Search for the cell housing the specified text and yield its (x, y) center coordinate. 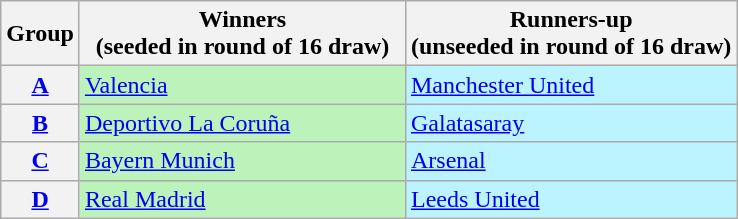
Deportivo La Coruña (242, 123)
Galatasaray (570, 123)
Runners-up(unseeded in round of 16 draw) (570, 34)
Group (40, 34)
Leeds United (570, 199)
Manchester United (570, 85)
D (40, 199)
B (40, 123)
Valencia (242, 85)
A (40, 85)
C (40, 161)
Arsenal (570, 161)
Bayern Munich (242, 161)
Winners(seeded in round of 16 draw) (242, 34)
Real Madrid (242, 199)
